Return the (X, Y) coordinate for the center point of the cell that contains the specified text.  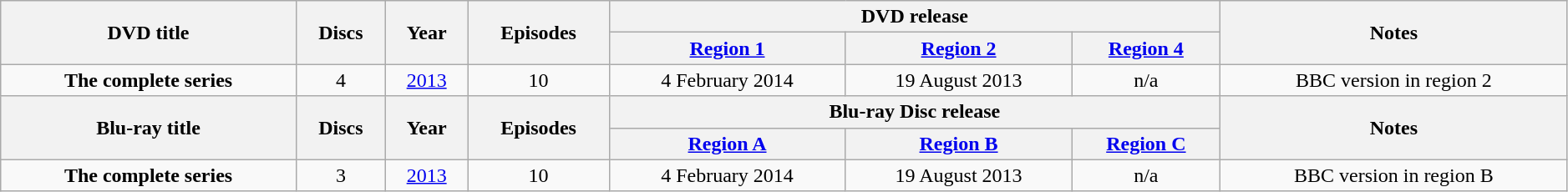
BBC version in region B (1393, 175)
Blu-ray title (149, 128)
DVD release (914, 17)
Region A (727, 144)
Region 2 (959, 48)
Region C (1146, 144)
Blu-ray Disc release (914, 112)
DVD title (149, 33)
Region 4 (1146, 48)
Region 1 (727, 48)
3 (341, 175)
4 (341, 80)
Region B (959, 144)
BBC version in region 2 (1393, 80)
